Find where the given text appears and provide that cell's center as [x, y] coordinate. 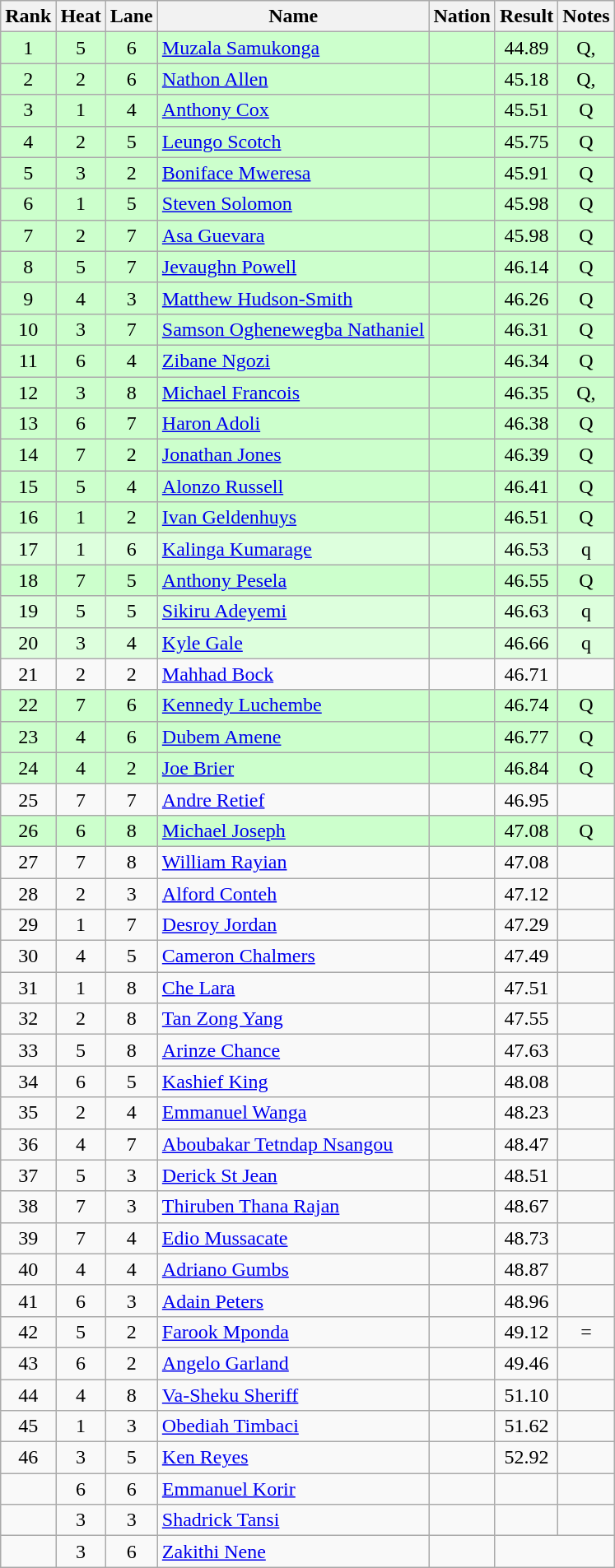
Leungo Scotch [293, 142]
Arinze Chance [293, 1050]
46.95 [526, 799]
46.51 [526, 518]
Asa Guevara [293, 235]
37 [28, 1175]
9 [28, 298]
Lane [132, 16]
Farook Mponda [293, 1332]
39 [28, 1238]
44 [28, 1395]
43 [28, 1363]
33 [28, 1050]
Kashief King [293, 1082]
46.31 [526, 329]
48.47 [526, 1144]
Kyle Gale [293, 643]
46.39 [526, 455]
Obediah Timbaci [293, 1426]
46.41 [526, 486]
Tan Zong Yang [293, 1019]
Heat [81, 16]
21 [28, 674]
Cameron Chalmers [293, 956]
52.92 [526, 1458]
10 [28, 329]
46.14 [526, 267]
Adriano Gumbs [293, 1269]
Nation [462, 16]
46.26 [526, 298]
Desroy Jordan [293, 925]
Ken Reyes [293, 1458]
Matthew Hudson-Smith [293, 298]
Name [293, 16]
Joe Brier [293, 768]
13 [28, 424]
46.71 [526, 674]
15 [28, 486]
46.84 [526, 768]
30 [28, 956]
Haron Adoli [293, 424]
44.89 [526, 48]
Notes [586, 16]
Sikiru Adeyemi [293, 612]
Samson Oghenewegba Nathaniel [293, 329]
46.53 [526, 549]
48.08 [526, 1082]
41 [28, 1300]
23 [28, 737]
Dubem Amene [293, 737]
Che Lara [293, 988]
Emmanuel Wanga [293, 1113]
48.73 [526, 1238]
32 [28, 1019]
47.55 [526, 1019]
45.18 [526, 79]
20 [28, 643]
Boniface Mweresa [293, 173]
Emmanuel Korir [293, 1489]
Edio Mussacate [293, 1238]
36 [28, 1144]
46.35 [526, 393]
Ivan Geldenhuys [293, 518]
45.51 [526, 110]
Mahhad Bock [293, 674]
48.23 [526, 1113]
49.46 [526, 1363]
Jonathan Jones [293, 455]
Angelo Garland [293, 1363]
46.55 [526, 580]
46.66 [526, 643]
Zibane Ngozi [293, 361]
42 [28, 1332]
24 [28, 768]
Michael Joseph [293, 831]
Va-Sheku Sheriff [293, 1395]
51.62 [526, 1426]
26 [28, 831]
34 [28, 1082]
= [586, 1332]
Michael Francois [293, 393]
Kalinga Kumarage [293, 549]
47.63 [526, 1050]
Thiruben Thana Rajan [293, 1207]
45.91 [526, 173]
45.75 [526, 142]
22 [28, 705]
18 [28, 580]
17 [28, 549]
27 [28, 862]
46.77 [526, 737]
51.10 [526, 1395]
29 [28, 925]
16 [28, 518]
48.51 [526, 1175]
46.74 [526, 705]
45 [28, 1426]
49.12 [526, 1332]
46.38 [526, 424]
19 [28, 612]
31 [28, 988]
47.29 [526, 925]
Andre Retief [293, 799]
11 [28, 361]
Rank [28, 16]
47.51 [526, 988]
38 [28, 1207]
48.96 [526, 1300]
Kennedy Luchembe [293, 705]
Derick St Jean [293, 1175]
William Rayian [293, 862]
40 [28, 1269]
Shadrick Tansi [293, 1520]
28 [28, 893]
12 [28, 393]
Nathon Allen [293, 79]
Aboubakar Tetndap Nsangou [293, 1144]
Result [526, 16]
14 [28, 455]
46.63 [526, 612]
Muzala Samukonga [293, 48]
46 [28, 1458]
Anthony Cox [293, 110]
Anthony Pesela [293, 580]
46.34 [526, 361]
47.49 [526, 956]
48.67 [526, 1207]
Alonzo Russell [293, 486]
Zakithi Nene [293, 1552]
Adain Peters [293, 1300]
35 [28, 1113]
Alford Conteh [293, 893]
Steven Solomon [293, 204]
48.87 [526, 1269]
47.12 [526, 893]
Jevaughn Powell [293, 267]
25 [28, 799]
